Output the [X, Y] coordinate of the center of the cell containing the given text.  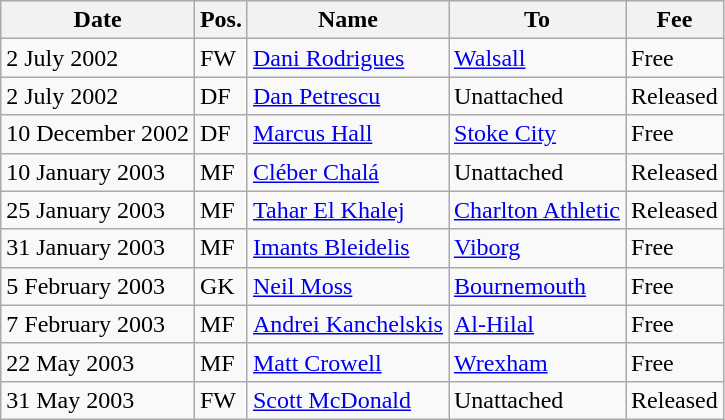
Matt Crowell [348, 362]
Bournemouth [536, 286]
Scott McDonald [348, 400]
Marcus Hall [348, 134]
Imants Bleidelis [348, 248]
10 December 2002 [98, 134]
Pos. [220, 20]
Stoke City [536, 134]
Dani Rodrigues [348, 58]
7 February 2003 [98, 324]
25 January 2003 [98, 210]
Cléber Chalá [348, 172]
Dan Petrescu [348, 96]
Charlton Athletic [536, 210]
31 January 2003 [98, 248]
22 May 2003 [98, 362]
10 January 2003 [98, 172]
Date [98, 20]
Name [348, 20]
Wrexham [536, 362]
Tahar El Khalej [348, 210]
Andrei Kanchelskis [348, 324]
GK [220, 286]
Al-Hilal [536, 324]
5 February 2003 [98, 286]
Fee [675, 20]
31 May 2003 [98, 400]
Viborg [536, 248]
Walsall [536, 58]
To [536, 20]
Neil Moss [348, 286]
